Provide the (x, y) coordinate of the cell's center where the given text is located.  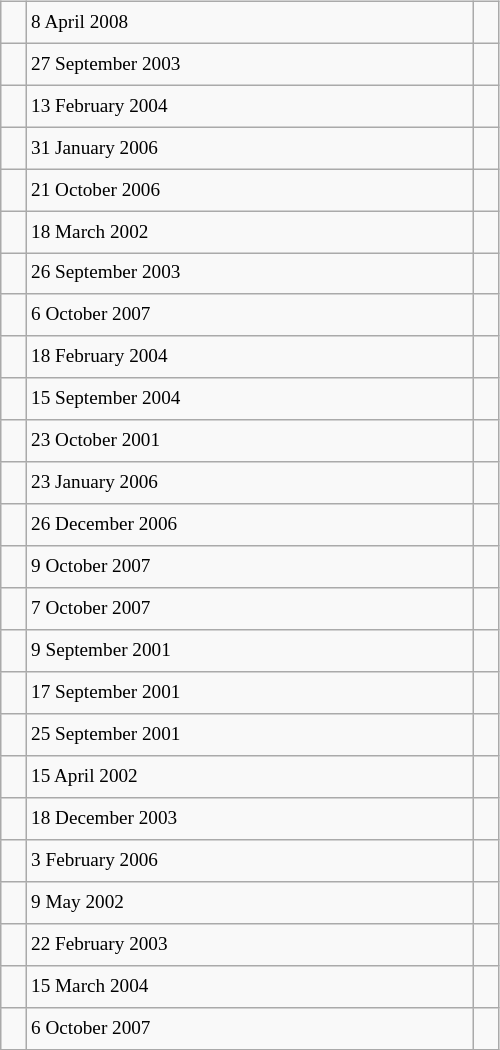
9 September 2001 (249, 651)
22 February 2003 (249, 944)
31 January 2006 (249, 148)
13 February 2004 (249, 106)
23 October 2001 (249, 441)
17 September 2001 (249, 693)
3 February 2006 (249, 861)
9 October 2007 (249, 567)
26 September 2003 (249, 274)
26 December 2006 (249, 525)
23 January 2006 (249, 483)
15 April 2002 (249, 777)
9 May 2002 (249, 902)
7 October 2007 (249, 609)
27 September 2003 (249, 64)
25 September 2001 (249, 735)
18 February 2004 (249, 357)
15 March 2004 (249, 986)
15 September 2004 (249, 399)
8 April 2008 (249, 22)
18 December 2003 (249, 819)
21 October 2006 (249, 190)
18 March 2002 (249, 232)
